From the cell containing the given text, extract its center point as (X, Y) coordinate. 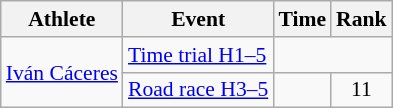
Rank (362, 19)
Road race H3–5 (198, 90)
Time (302, 19)
11 (362, 90)
Time trial H1–5 (198, 55)
Iván Cáceres (62, 72)
Event (198, 19)
Athlete (62, 19)
